Pinpoint the cell where the given text exists, returning its (X, Y) midpoint coordinate. 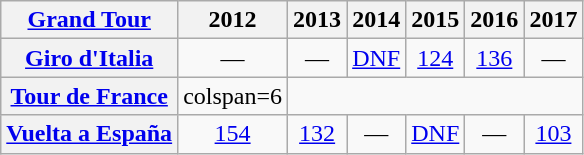
136 (494, 58)
2016 (494, 20)
132 (318, 134)
Grand Tour (90, 20)
2017 (554, 20)
2014 (376, 20)
colspan=6 (233, 96)
124 (436, 58)
154 (233, 134)
2012 (233, 20)
2013 (318, 20)
Vuelta a España (90, 134)
Tour de France (90, 96)
2015 (436, 20)
Giro d'Italia (90, 58)
103 (554, 134)
